Determine the [X, Y] coordinate at the center of the cell enclosing the given text.  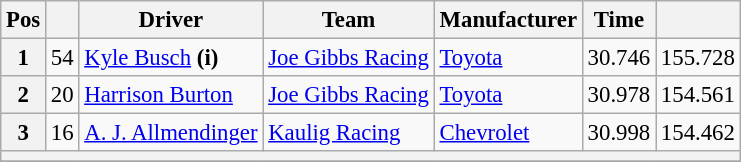
30.746 [618, 58]
Pos [24, 20]
155.728 [698, 58]
30.978 [618, 95]
Team [348, 20]
Manufacturer [508, 20]
3 [24, 133]
16 [62, 133]
2 [24, 95]
Kyle Busch (i) [171, 58]
54 [62, 58]
A. J. Allmendinger [171, 133]
Chevrolet [508, 133]
20 [62, 95]
30.998 [618, 133]
154.462 [698, 133]
Driver [171, 20]
1 [24, 58]
Harrison Burton [171, 95]
154.561 [698, 95]
Kaulig Racing [348, 133]
Time [618, 20]
